From the cell containing the given text, extract its center point as (X, Y) coordinate. 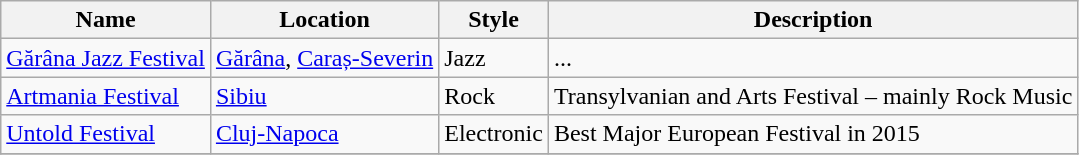
Sibiu (324, 96)
Transylvanian and Arts Festival – mainly Rock Music (812, 96)
Best Major European Festival in 2015 (812, 134)
Location (324, 20)
Jazz (494, 58)
Rock (494, 96)
Description (812, 20)
Style (494, 20)
Cluj-Napoca (324, 134)
... (812, 58)
Name (106, 20)
Electronic (494, 134)
Gărâna, Caraș-Severin (324, 58)
Untold Festival (106, 134)
Artmania Festival (106, 96)
Gărâna Jazz Festival (106, 58)
